Detect which cell encompasses the target text, then output its [X, Y] center coordinate. 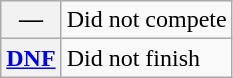
— [31, 20]
DNF [31, 58]
Did not compete [146, 20]
Did not finish [146, 58]
